Detect which cell encompasses the target text, then output its [X, Y] center coordinate. 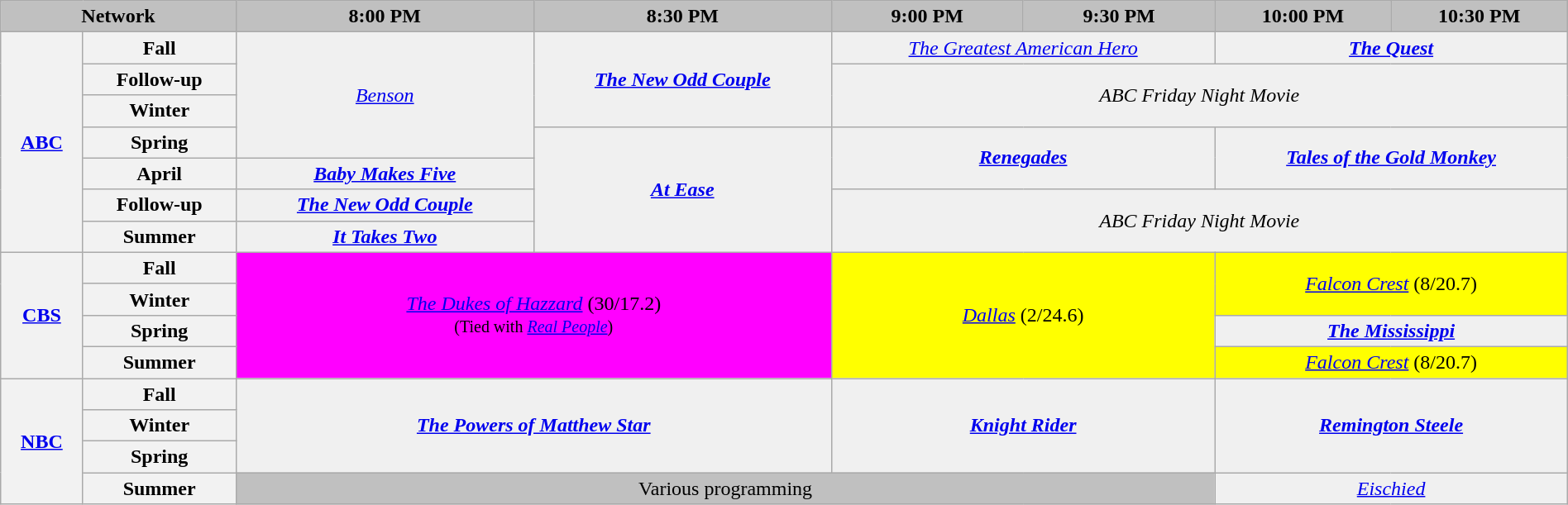
Benson [385, 95]
Eischied [1391, 488]
9:00 PM [927, 17]
10:30 PM [1479, 17]
Remington Steele [1391, 426]
The Quest [1391, 48]
9:30 PM [1119, 17]
Knight Rider [1023, 426]
8:30 PM [682, 17]
Baby Makes Five [385, 174]
ABC [41, 142]
Network [119, 17]
The Mississippi [1391, 331]
At Ease [682, 189]
Tales of the Gold Monkey [1391, 158]
Dallas (2/24.6) [1023, 315]
The Powers of Matthew Star [533, 426]
April [159, 174]
CBS [41, 315]
Various programming [725, 488]
The Greatest American Hero [1023, 48]
NBC [41, 441]
The Dukes of Hazzard (30/17.2)(Tied with Real People) [533, 315]
10:00 PM [1303, 17]
8:00 PM [385, 17]
It Takes Two [385, 236]
Renegades [1023, 158]
